Scan for the cell matching the given text and deliver its [x, y] coordinate at center. 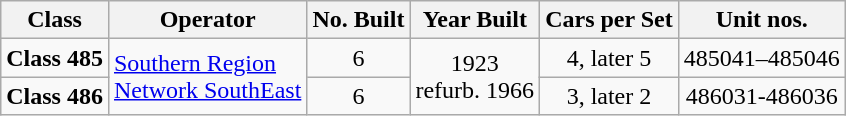
4, later 5 [610, 58]
Operator [207, 20]
485041–485046 [762, 58]
Year Built [475, 20]
Class [55, 20]
3, later 2 [610, 96]
486031-486036 [762, 96]
Cars per Set [610, 20]
Unit nos. [762, 20]
Southern Region Network SouthEast [207, 77]
No. Built [358, 20]
Class 486 [55, 96]
1923refurb. 1966 [475, 77]
Class 485 [55, 58]
